Provide the [x, y] coordinate of the cell's center where the given text is located.  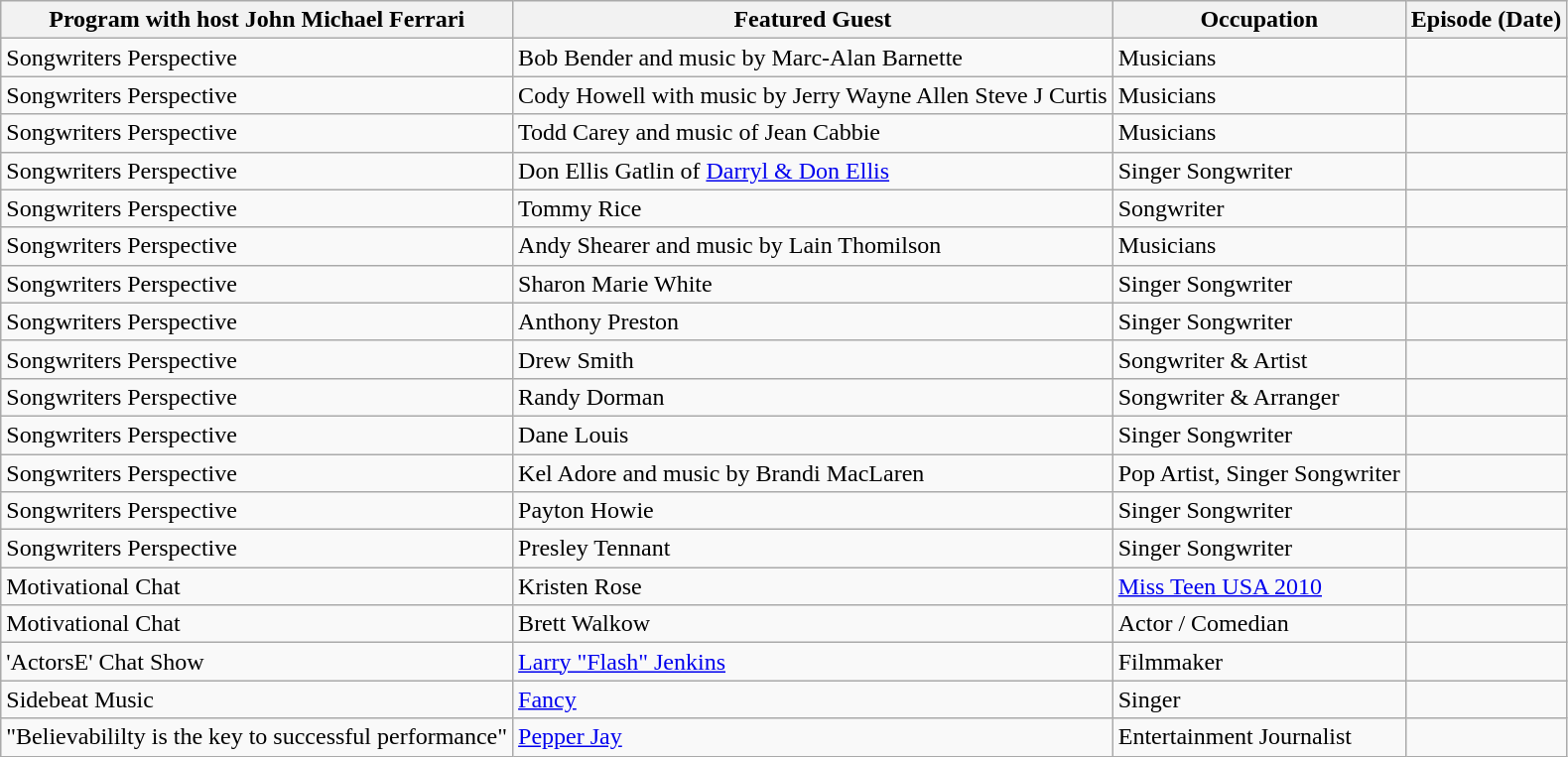
Tommy Rice [814, 208]
Bob Bender and music by Marc-Alan Barnette [814, 58]
Don Ellis Gatlin of Darryl & Don Ellis [814, 171]
Kristen Rose [814, 586]
Randy Dorman [814, 397]
Andy Shearer and music by Lain Thomilson [814, 246]
Cody Howell with music by Jerry Wayne Allen Steve J Curtis [814, 95]
Program with host John Michael Ferrari [257, 20]
Presley Tennant [814, 549]
Occupation [1258, 20]
Songwriter & Arranger [1258, 397]
Miss Teen USA 2010 [1258, 586]
'ActorsE' Chat Show [257, 662]
Filmmaker [1258, 662]
"Believabililty is the key to successful performance" [257, 737]
Singer [1258, 699]
Brett Walkow [814, 624]
Sharon Marie White [814, 284]
Payton Howie [814, 511]
Pepper Jay [814, 737]
Todd Carey and music of Jean Cabbie [814, 133]
Featured Guest [814, 20]
Songwriter [1258, 208]
Entertainment Journalist [1258, 737]
Pop Artist, Singer Songwriter [1258, 473]
Drew Smith [814, 359]
Dane Louis [814, 435]
Larry "Flash" Jenkins [814, 662]
Episode (Date) [1486, 20]
Fancy [814, 699]
Actor / Comedian [1258, 624]
Anthony Preston [814, 321]
Sidebeat Music [257, 699]
Songwriter & Artist [1258, 359]
Kel Adore and music by Brandi MacLaren [814, 473]
